Extract the (X, Y) coordinate from the center of the cell holding the provided text.  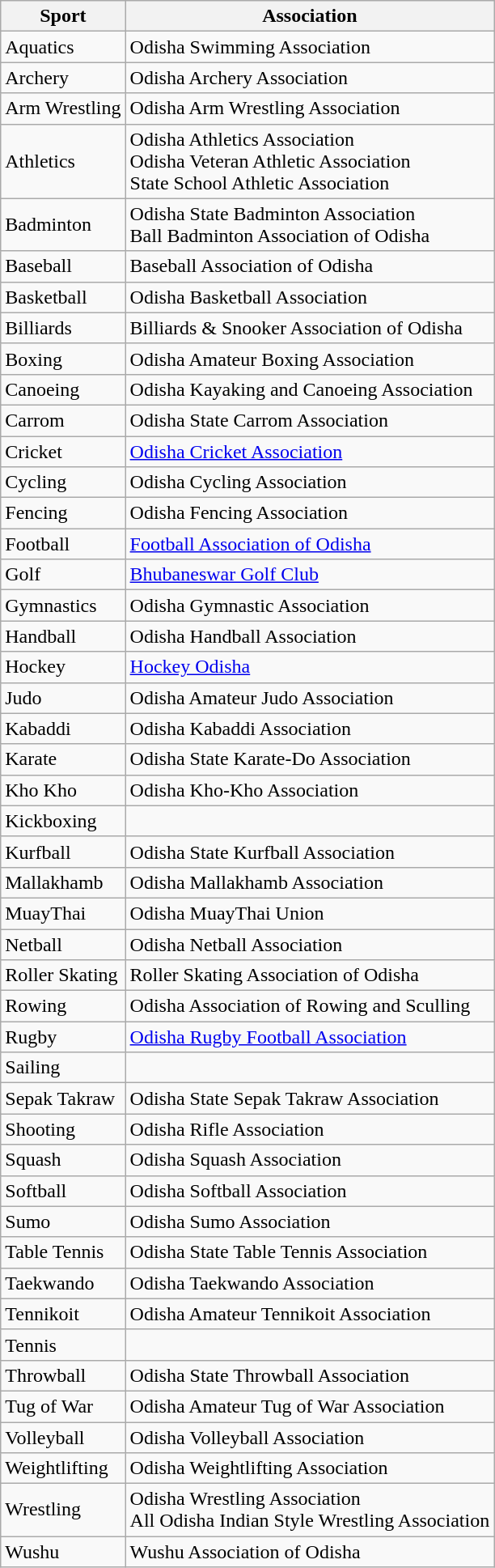
Odisha Athletics Association Odisha Veteran Athletic Association State School Athletic Association (310, 161)
Kickboxing (63, 821)
Taekwando (63, 1283)
Sepak Takraw (63, 1098)
Basketball (63, 297)
Aquatics (63, 47)
Sailing (63, 1068)
Boxing (63, 359)
Golf (63, 575)
Kurfball (63, 852)
Weightlifting (63, 1468)
Odisha Netball Association (310, 945)
Cricket (63, 451)
Odisha Sumo Association (310, 1222)
Sport (63, 16)
MuayThai (63, 913)
Odisha Arm Wrestling Association (310, 108)
Rugby (63, 1037)
Odisha Volleyball Association (310, 1437)
Wushu Association of Odisha (310, 1552)
Roller Skating Association of Odisha (310, 975)
Odisha Rugby Football Association (310, 1037)
Roller Skating (63, 975)
Netball (63, 945)
Billiards (63, 328)
Carrom (63, 420)
Odisha Amateur Tug of War Association (310, 1406)
Canoeing (63, 389)
Odisha Squash Association (310, 1160)
Throwball (63, 1375)
Odisha State Sepak Takraw Association (310, 1098)
Karate (63, 759)
Odisha Amateur Tennikoit Association (310, 1314)
Squash (63, 1160)
Mallakhamb (63, 882)
Odisha Softball Association (310, 1191)
Odisha Swimming Association (310, 47)
Odisha Kayaking and Canoeing Association (310, 389)
Archery (63, 78)
Odisha Association of Rowing and Sculling (310, 1006)
Odisha Mallakhamb Association (310, 882)
Odisha State Throwball Association (310, 1375)
Kho Kho (63, 790)
Odisha Amateur Judo Association (310, 698)
Athletics (63, 161)
Odisha Kabaddi Association (310, 729)
Tennis (63, 1345)
Wrestling (63, 1511)
Hockey (63, 667)
Softball (63, 1191)
Rowing (63, 1006)
Handball (63, 636)
Odisha Kho-Kho Association (310, 790)
Table Tennis (63, 1252)
Odisha Wrestling Association All Odisha Indian Style Wrestling Association (310, 1511)
Kabaddi (63, 729)
Tennikoit (63, 1314)
Odisha Cricket Association (310, 451)
Sumo (63, 1222)
Odisha Handball Association (310, 636)
Baseball (63, 266)
Fencing (63, 513)
Gymnastics (63, 606)
Odisha Taekwando Association (310, 1283)
Billiards & Snooker Association of Odisha (310, 328)
Odisha Weightlifting Association (310, 1468)
Shooting (63, 1129)
Football (63, 544)
Baseball Association of Odisha (310, 266)
Judo (63, 698)
Odisha State Table Tennis Association (310, 1252)
Odisha Archery Association (310, 78)
Football Association of Odisha (310, 544)
Odisha Fencing Association (310, 513)
Odisha MuayThai Union (310, 913)
Arm Wrestling (63, 108)
Odisha State Badminton Association Ball Badminton Association of Odisha (310, 225)
Badminton (63, 225)
Odisha Basketball Association (310, 297)
Bhubaneswar Golf Club (310, 575)
Odisha State Carrom Association (310, 420)
Association (310, 16)
Odisha State Karate-Do Association (310, 759)
Odisha State Kurfball Association (310, 852)
Tug of War (63, 1406)
Odisha Amateur Boxing Association (310, 359)
Hockey Odisha (310, 667)
Volleyball (63, 1437)
Odisha Cycling Association (310, 482)
Cycling (63, 482)
Odisha Gymnastic Association (310, 606)
Odisha Rifle Association (310, 1129)
Wushu (63, 1552)
